Identify which cell holds the provided text, then report its [x, y] central coordinate. 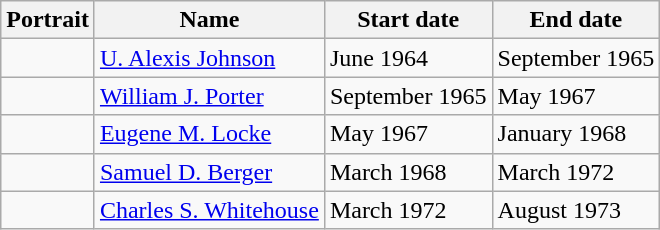
March 1968 [408, 172]
June 1964 [408, 58]
William J. Porter [209, 96]
U. Alexis Johnson [209, 58]
January 1968 [576, 134]
Eugene M. Locke [209, 134]
August 1973 [576, 210]
Portrait [48, 20]
Start date [408, 20]
Samuel D. Berger [209, 172]
Name [209, 20]
Charles S. Whitehouse [209, 210]
End date [576, 20]
